Output the [X, Y] coordinate of the center of the cell containing the given text.  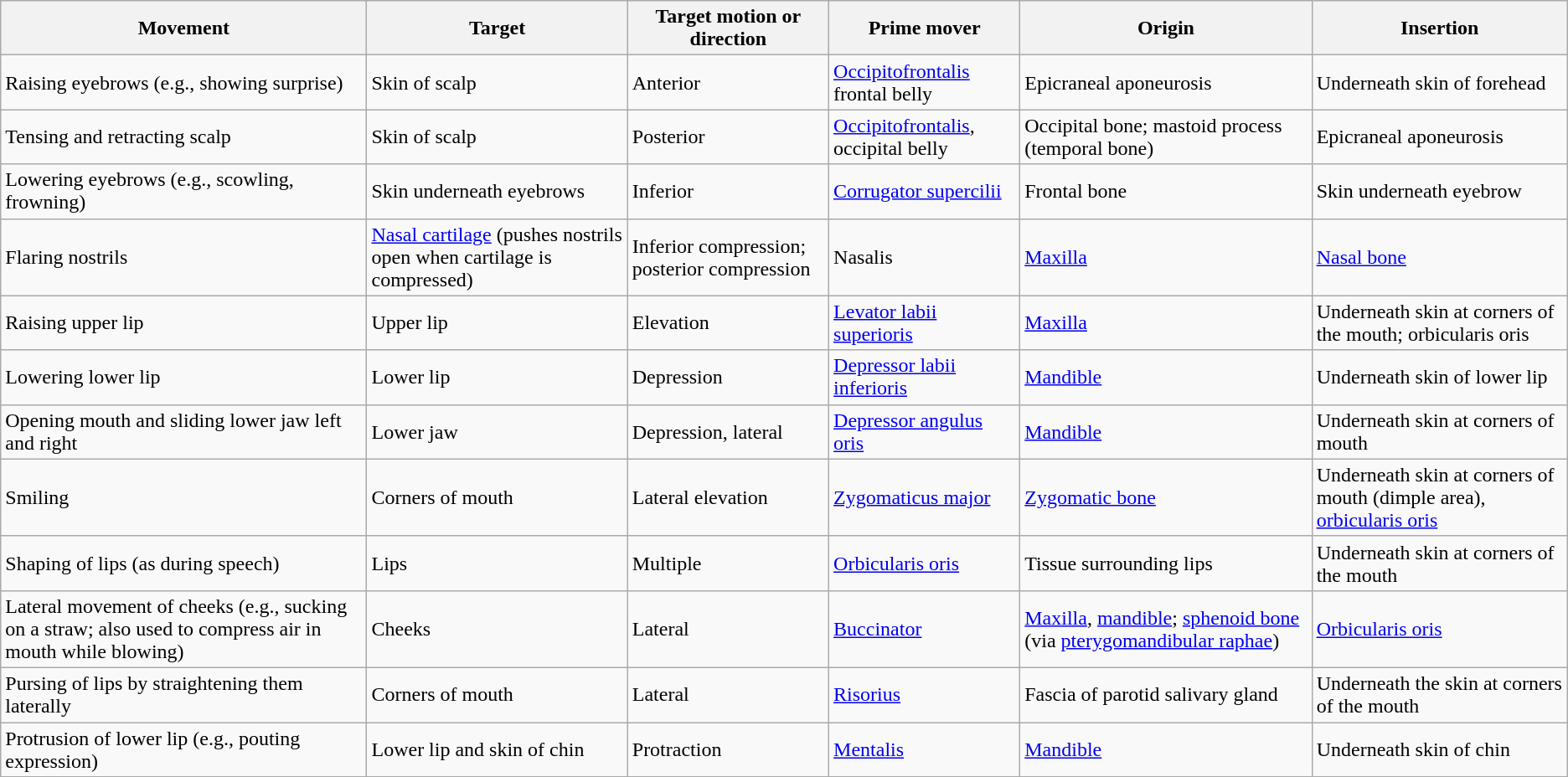
Cheeks [498, 629]
Underneath skin at corners of the mouth; orbicularis oris [1439, 323]
Target motion or direction [728, 28]
Occipitofrontalis frontal belly [925, 82]
Insertion [1439, 28]
Frontal bone [1166, 191]
Raising upper lip [184, 323]
Risorius [925, 695]
Protraction [728, 749]
Flaring nostrils [184, 257]
Underneath the skin at corners of the mouth [1439, 695]
Underneath skin at corners of mouth [1439, 432]
Zygomaticus major [925, 497]
Posterior [728, 137]
Depression, lateral [728, 432]
Tissue surrounding lips [1166, 563]
Mentalis [925, 749]
Underneath skin of lower lip [1439, 377]
Elevation [728, 323]
Underneath skin of chin [1439, 749]
Protrusion of lower lip (e.g., pouting expression) [184, 749]
Lateral movement of cheeks (e.g., sucking on a straw; also used to compress air in mouth while blowing) [184, 629]
Underneath skin of forehead [1439, 82]
Tensing and retracting scalp [184, 137]
Depression [728, 377]
Nasalis [925, 257]
Origin [1166, 28]
Zygomatic bone [1166, 497]
Smiling [184, 497]
Movement [184, 28]
Underneath skin at corners of mouth (dimple area), orbicularis oris [1439, 497]
Opening mouth and sliding lower jaw left and right [184, 432]
Lips [498, 563]
Nasal bone [1439, 257]
Occipitofrontalis, occipital belly [925, 137]
Underneath skin at corners of the mouth [1439, 563]
Pursing of lips by straightening them laterally [184, 695]
Lower lip [498, 377]
Corrugator supercilii [925, 191]
Skin underneath eyebrow [1439, 191]
Multiple [728, 563]
Fascia of parotid salivary gland [1166, 695]
Buccinator [925, 629]
Lowering eyebrows (e.g., scowling, frowning) [184, 191]
Maxilla, mandible; sphenoid bone (via pterygomandibular raphae) [1166, 629]
Occipital bone; mastoid process (temporal bone) [1166, 137]
Shaping of lips (as during speech) [184, 563]
Raising eyebrows (e.g., showing surprise) [184, 82]
Skin underneath eyebrows [498, 191]
Depressor labii inferioris [925, 377]
Lowering lower lip [184, 377]
Nasal cartilage (pushes nostrils open when cartilage is compressed) [498, 257]
Inferior [728, 191]
Prime mover [925, 28]
Depressor angulus oris [925, 432]
Lower lip and skin of chin [498, 749]
Levator labii superioris [925, 323]
Lower jaw [498, 432]
Upper lip [498, 323]
Lateral elevation [728, 497]
Inferior compression; posterior compression [728, 257]
Anterior [728, 82]
Target [498, 28]
